Capture the cell that displays the provided text and extract its (X, Y) central coordinate. 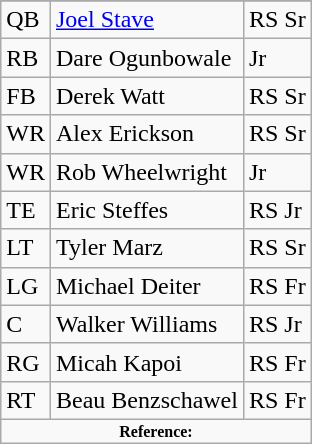
RG (26, 362)
RT (26, 400)
FB (26, 96)
Michael Deiter (146, 286)
Beau Benzschawel (146, 400)
Joel Stave (146, 20)
C (26, 324)
RB (26, 58)
Rob Wheelwright (146, 172)
TE (26, 210)
Eric Steffes (146, 210)
Tyler Marz (146, 248)
Derek Watt (146, 96)
QB (26, 20)
LG (26, 286)
LT (26, 248)
Walker Williams (146, 324)
Micah Kapoi (146, 362)
Dare Ogunbowale (146, 58)
Reference: (156, 431)
Alex Erickson (146, 134)
